Search for the cell housing the specified text and yield its (X, Y) center coordinate. 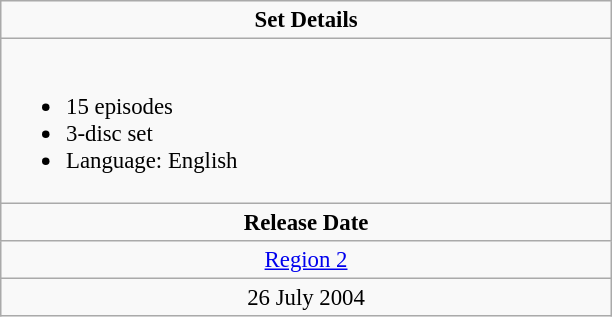
15 episodes3-disc setLanguage: English (306, 121)
26 July 2004 (306, 297)
Region 2 (306, 259)
Set Details (306, 20)
Release Date (306, 222)
